Output the [X, Y] coordinate of the center of the cell containing the given text.  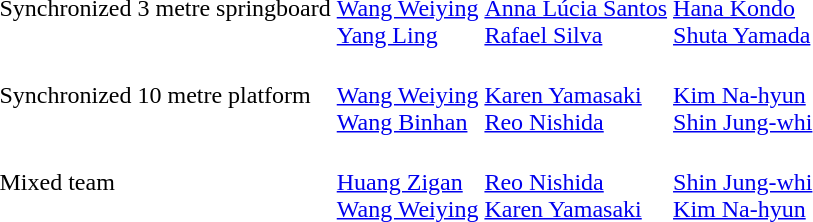
Karen YamasakiReo Nishida [576, 95]
Wang WeiyingWang Binhan [408, 95]
